From the cell containing the given text, extract its center point as (X, Y) coordinate. 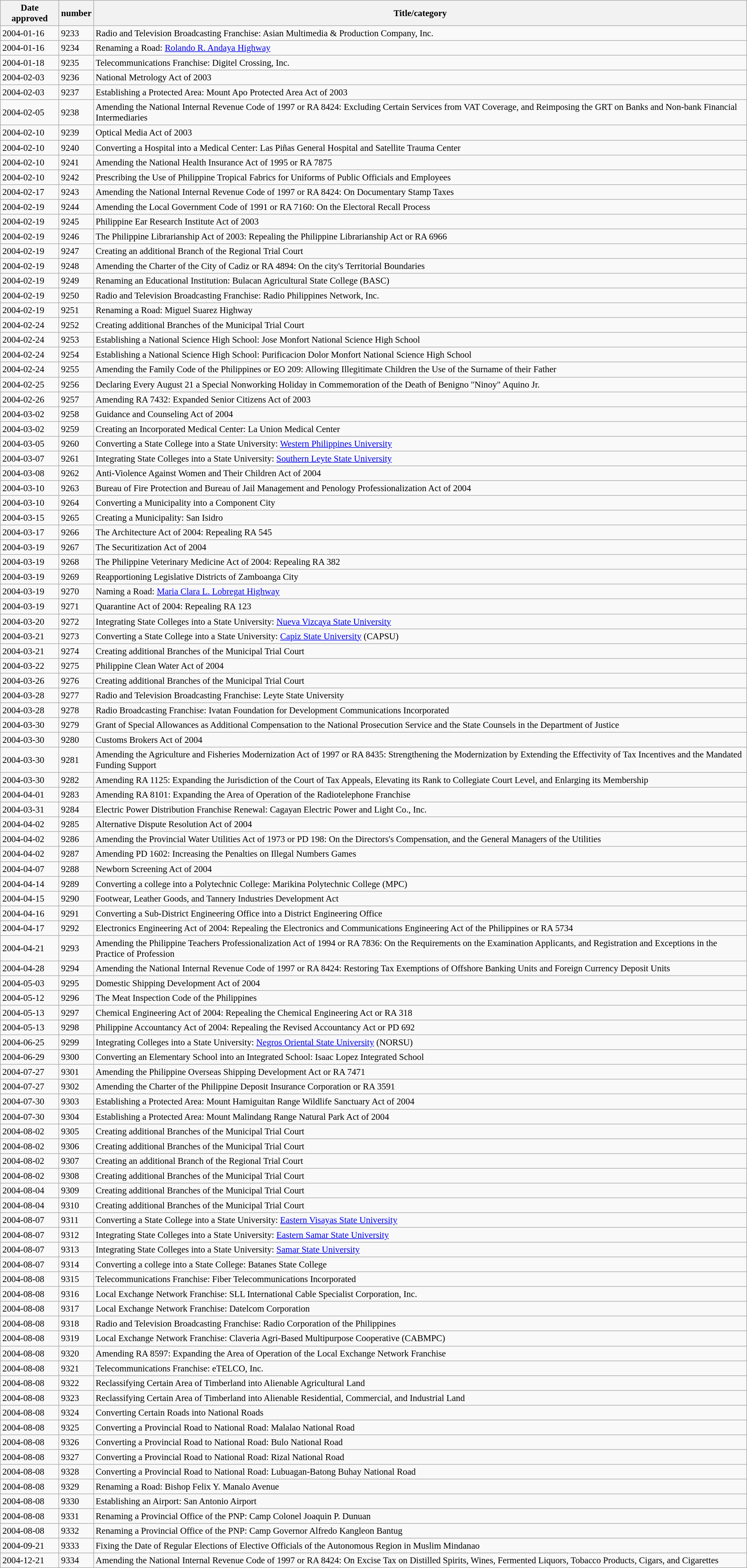
9328 (76, 1472)
9257 (76, 399)
9323 (76, 1398)
9291 (76, 913)
9264 (76, 503)
9304 (76, 1117)
2004-04-17 (30, 928)
9281 (76, 760)
Integrating State Colleges into a State University: Eastern Samar State University (420, 1235)
9329 (76, 1487)
9305 (76, 1131)
Radio Broadcasting Franchise: Ivatan Foundation for Development Communications Incorporated (420, 710)
9276 (76, 681)
Converting Certain Roads into National Roads (420, 1413)
2004-03-22 (30, 666)
9262 (76, 473)
Converting a college into a Polytechnic College: Marikina Polytechnic College (MPC) (420, 884)
2004-05-03 (30, 983)
9324 (76, 1413)
9274 (76, 651)
Converting a Sub-District Engineering Office into a District Engineering Office (420, 913)
9233 (76, 33)
9307 (76, 1161)
9249 (76, 281)
Creating a Municipality: San Isidro (420, 518)
9283 (76, 795)
Customs Brokers Act of 2004 (420, 740)
Naming a Road: Maria Clara L. Lobregat Highway (420, 592)
9300 (76, 1057)
9319 (76, 1339)
9326 (76, 1442)
Integrating State Colleges into a State University: Nueva Vizcaya State University (420, 622)
Renaming a Provincial Office of the PNP: Camp Colonel Joaquin P. Dunuan (420, 1516)
9240 (76, 148)
9247 (76, 251)
Converting a Provincial Road to National Road: Lubuagan-Batong Buhay National Road (420, 1472)
Philippine Ear Research Institute Act of 2003 (420, 222)
9310 (76, 1205)
2004-09-21 (30, 1546)
Amending the Charter of the Philippine Deposit Insurance Corporation or RA 3591 (420, 1087)
9287 (76, 854)
The Architecture Act of 2004: Repealing RA 545 (420, 533)
Converting a Provincial Road to National Road: Bulo National Road (420, 1442)
Renaming a Road: Rolando R. Andaya Highway (420, 48)
Fixing the Date of Regular Elections of Elective Officials of the Autonomous Region in Muslim Mindanao (420, 1546)
Quarantine Act of 2004: Repealing RA 123 (420, 607)
9296 (76, 998)
Radio and Television Broadcasting Franchise: Asian Multimedia & Production Company, Inc. (420, 33)
2004-04-14 (30, 884)
9302 (76, 1087)
9333 (76, 1546)
Integrating Colleges into a State University: Negros Oriental State University (NORSU) (420, 1043)
Title/category (420, 13)
9279 (76, 725)
9306 (76, 1146)
9261 (76, 458)
Integrating State Colleges into a State University: Southern Leyte State University (420, 458)
2004-04-01 (30, 795)
Philippine Accountancy Act of 2004: Repealing the Revised Accountancy Act or PD 692 (420, 1028)
9254 (76, 355)
9251 (76, 310)
9271 (76, 607)
2004-02-17 (30, 192)
2004-03-05 (30, 444)
9280 (76, 740)
2004-04-21 (30, 948)
Amending the National Internal Revenue Code of 1997 or RA 8424: Restoring Tax Exemptions of Offshore Banking Units and Foreign Currency Deposit Units (420, 969)
Amending PD 1602: Increasing the Penalties on Illegal Numbers Games (420, 854)
9320 (76, 1353)
Date approved (30, 13)
Alternative Dispute Resolution Act of 2004 (420, 824)
9245 (76, 222)
Amending the National Health Insurance Act of 1995 or RA 7875 (420, 162)
Footwear, Leather Goods, and Tannery Industries Development Act (420, 898)
9290 (76, 898)
9244 (76, 207)
9239 (76, 133)
Telecommunications Franchise: Fiber Telecommunications Incorporated (420, 1279)
2004-06-25 (30, 1043)
2004-04-07 (30, 869)
9321 (76, 1368)
2004-03-20 (30, 622)
2004-03-15 (30, 518)
Converting a State College into a State University: Western Philippines University (420, 444)
2004-05-12 (30, 998)
Prescribing the Use of Philippine Tropical Fabrics for Uniforms of Public Officials and Employees (420, 177)
Converting an Elementary School into an Integrated School: Isaac Lopez Integrated School (420, 1057)
9312 (76, 1235)
2004-02-05 (30, 113)
2004-03-07 (30, 458)
9267 (76, 547)
9259 (76, 429)
Converting a Provincial Road to National Road: Rizal National Road (420, 1457)
9242 (76, 177)
9285 (76, 824)
9272 (76, 622)
9330 (76, 1501)
9313 (76, 1250)
Telecommunications Franchise: Digitel Crossing, Inc. (420, 63)
9268 (76, 562)
Declaring Every August 21 a Special Nonworking Holiday in Commemoration of the Death of Benigno "Ninoy" Aquino Jr. (420, 384)
9293 (76, 948)
9318 (76, 1324)
Electronics Engineering Act of 2004: Repealing the Electronics and Communications Engineering Act of the Philippines or RA 5734 (420, 928)
9273 (76, 636)
2004-03-31 (30, 810)
9236 (76, 78)
9243 (76, 192)
9294 (76, 969)
9265 (76, 518)
Amending RA 8597: Expanding the Area of Operation of the Local Exchange Network Franchise (420, 1353)
9299 (76, 1043)
Optical Media Act of 2003 (420, 133)
Reapportioning Legislative Districts of Zamboanga City (420, 577)
9253 (76, 340)
Local Exchange Network Franchise: Claveria Agri-Based Multipurpose Cooperative (CABMPC) (420, 1339)
9297 (76, 1013)
Amending the Charter of the City of Cadiz or RA 4894: On the city's Territorial Boundaries (420, 266)
Bureau of Fire Protection and Bureau of Jail Management and Penology Professionalization Act of 2004 (420, 488)
2004-03-17 (30, 533)
Electric Power Distribution Franchise Renewal: Cagayan Electric Power and Light Co., Inc. (420, 810)
9282 (76, 780)
Amending the Philippine Overseas Shipping Development Act or RA 7471 (420, 1072)
Amending the Family Code of the Philippines or EO 209: Allowing Illegitimate Children the Use of the Surname of their Father (420, 370)
Establishing a Protected Area: Mount Hamiguitan Range Wildlife Sanctuary Act of 2004 (420, 1102)
9284 (76, 810)
Creating an Incorporated Medical Center: La Union Medical Center (420, 429)
9263 (76, 488)
Renaming a Provincial Office of the PNP: Camp Governor Alfredo Kangleon Bantug (420, 1531)
9308 (76, 1176)
Converting a Hospital into a Medical Center: Las Piñas General Hospital and Satellite Trauma Center (420, 148)
Amending the National Internal Revenue Code of 1997 or RA 8424: On Documentary Stamp Taxes (420, 192)
9237 (76, 93)
Radio and Television Broadcasting Franchise: Radio Philippines Network, Inc. (420, 296)
Amending RA 1125: Expanding the Jurisdiction of the Court of Tax Appeals, Elevating its Rank to Collegiate Court Level, and Enlarging its Membership (420, 780)
Renaming an Educational Institution: Bulacan Agricultural State College (BASC) (420, 281)
number (76, 13)
2004-01-18 (30, 63)
Philippine Clean Water Act of 2004 (420, 666)
Amending RA 7432: Expanded Senior Citizens Act of 2003 (420, 399)
9303 (76, 1102)
9322 (76, 1383)
The Philippine Veterinary Medicine Act of 2004: Repealing RA 382 (420, 562)
9250 (76, 296)
Amending the Local Government Code of 1991 or RA 7160: On the Electoral Recall Process (420, 207)
Amending the Provincial Water Utilities Act of 1973 or PD 198: On the Directors's Compensation, and the General Managers of the Utilities (420, 839)
2004-03-08 (30, 473)
Reclassifying Certain Area of Timberland into Alienable Residential, Commercial, and Industrial Land (420, 1398)
9292 (76, 928)
2004-04-16 (30, 913)
Local Exchange Network Franchise: SLL International Cable Specialist Corporation, Inc. (420, 1294)
2004-04-15 (30, 898)
Converting a college into a State College: Batanes State College (420, 1265)
2004-02-26 (30, 399)
9298 (76, 1028)
9246 (76, 236)
Grant of Special Allowances as Additional Compensation to the National Prosecution Service and the State Counsels in the Department of Justice (420, 725)
Converting a Provincial Road to National Road: Malalao National Road (420, 1427)
Establishing a National Science High School: Jose Monfort National Science High School (420, 340)
9252 (76, 325)
9327 (76, 1457)
2004-02-25 (30, 384)
2004-06-29 (30, 1057)
9248 (76, 266)
9270 (76, 592)
9269 (76, 577)
9316 (76, 1294)
Radio and Television Broadcasting Franchise: Radio Corporation of the Philippines (420, 1324)
9241 (76, 162)
9234 (76, 48)
9331 (76, 1516)
9286 (76, 839)
9277 (76, 696)
National Metrology Act of 2003 (420, 78)
9317 (76, 1309)
Anti-Violence Against Women and Their Children Act of 2004 (420, 473)
2004-04-28 (30, 969)
9325 (76, 1427)
Radio and Television Broadcasting Franchise: Leyte State University (420, 696)
9256 (76, 384)
Guidance and Counseling Act of 2004 (420, 414)
Newborn Screening Act of 2004 (420, 869)
Converting a Municipality into a Component City (420, 503)
Integrating State Colleges into a State University: Samar State University (420, 1250)
Converting a State College into a State University: Eastern Visayas State University (420, 1220)
9295 (76, 983)
The Philippine Librarianship Act of 2003: Repealing the Philippine Librarianship Act or RA 6966 (420, 236)
9288 (76, 869)
Establishing a Protected Area: Mount Apo Protected Area Act of 2003 (420, 93)
9309 (76, 1191)
Establishing an Airport: San Antonio Airport (420, 1501)
Renaming a Road: Miguel Suarez Highway (420, 310)
9255 (76, 370)
9278 (76, 710)
Establishing a National Science High School: Purificacion Dolor Monfort National Science High School (420, 355)
9289 (76, 884)
Amending RA 8101: Expanding the Area of Operation of the Radiotelephone Franchise (420, 795)
Local Exchange Network Franchise: Datelcom Corporation (420, 1309)
2004-03-26 (30, 681)
9238 (76, 113)
9258 (76, 414)
Renaming a Road: Bishop Felix Y. Manalo Avenue (420, 1487)
Converting a State College into a State University: Capiz State University (CAPSU) (420, 636)
9266 (76, 533)
9275 (76, 666)
9332 (76, 1531)
9311 (76, 1220)
The Securitization Act of 2004 (420, 547)
Telecommunications Franchise: eTELCO, Inc. (420, 1368)
Chemical Engineering Act of 2004: Repealing the Chemical Engineering Act or RA 318 (420, 1013)
Establishing a Protected Area: Mount Malindang Range Natural Park Act of 2004 (420, 1117)
Domestic Shipping Development Act of 2004 (420, 983)
The Meat Inspection Code of the Philippines (420, 998)
9260 (76, 444)
9235 (76, 63)
Reclassifying Certain Area of Timberland into Alienable Agricultural Land (420, 1383)
9315 (76, 1279)
9301 (76, 1072)
9314 (76, 1265)
